From the cell containing the given text, extract its center point as [x, y] coordinate. 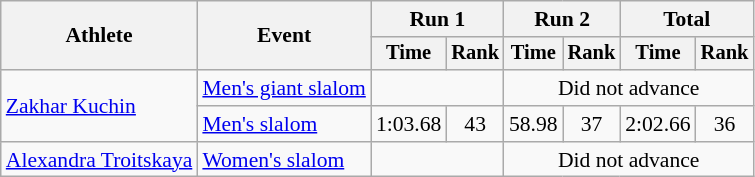
Event [284, 36]
Did not advance [628, 88]
Run 1 [438, 19]
43 [475, 124]
Men's giant slalom [284, 88]
36 [725, 124]
2:02.66 [658, 124]
Zakhar Kuchin [100, 106]
37 [592, 124]
Athlete [100, 36]
58.98 [534, 124]
Total [686, 19]
Men's slalom [284, 124]
Run 2 [562, 19]
1:03.68 [408, 124]
